Capture the cell that displays the provided text and extract its [x, y] central coordinate. 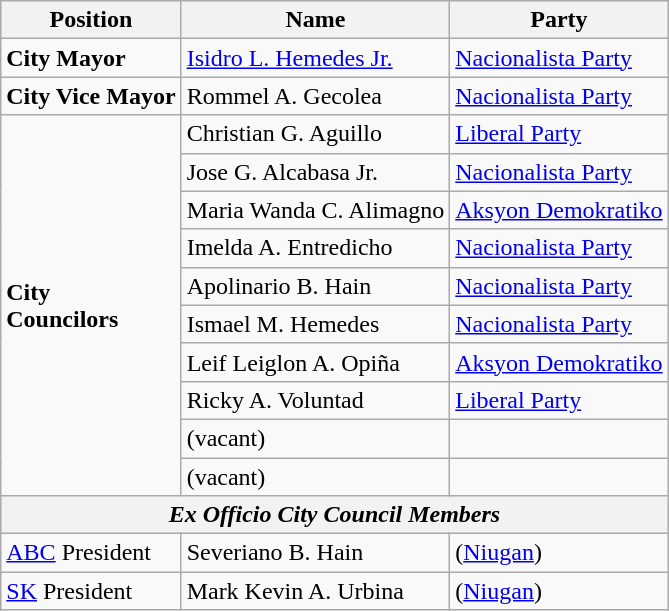
Mark Kevin A. Urbina [316, 591]
City Vice Mayor [91, 96]
Position [91, 20]
City Mayor [91, 58]
Apolinario B. Hain [316, 286]
Leif Leiglon A. Opiña [316, 362]
ABC President [91, 553]
Jose G. Alcabasa Jr. [316, 172]
Ricky A. Voluntad [316, 400]
Imelda A. Entredicho [316, 248]
Rommel A. Gecolea [316, 96]
Severiano B. Hain [316, 553]
Party [559, 20]
Isidro L. Hemedes Jr. [316, 58]
SK President [91, 591]
Christian G. Aguillo [316, 134]
Ex Officio City Council Members [334, 515]
Ismael M. Hemedes [316, 324]
Name [316, 20]
Maria Wanda C. Alimagno [316, 210]
CityCouncilors [91, 306]
